Search for the cell housing the specified text and yield its [X, Y] center coordinate. 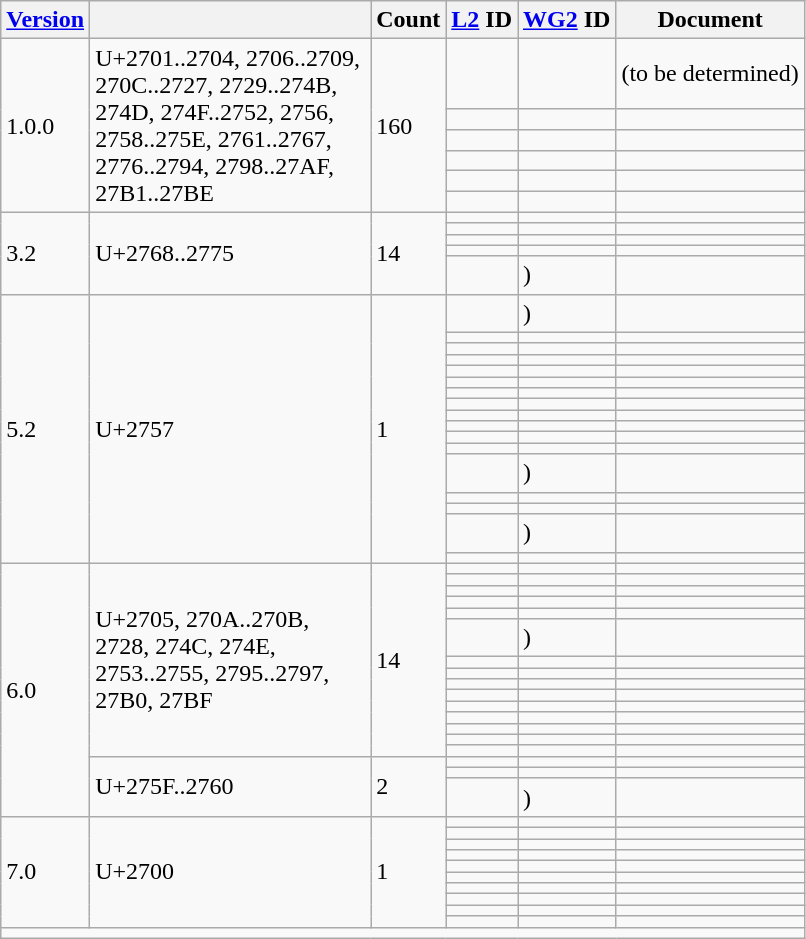
WG2 ID [567, 20]
U+2705, 270A..270B, 2728, 274C, 274E, 2753..2755, 2795..2797, 27B0, 27BF [230, 660]
U+2757 [230, 428]
2 [408, 786]
Document [710, 20]
1.0.0 [46, 126]
(to be determined) [710, 74]
3.2 [46, 253]
U+2768..2775 [230, 253]
Version [46, 20]
U+2701..2704, 2706..2709, 270C..2727, 2729..274B, 274D, 274F..2752, 2756, 2758..275E, 2761..2767, 2776..2794, 2798..27AF, 27B1..27BE [230, 126]
5.2 [46, 428]
6.0 [46, 690]
L2 ID [482, 20]
U+275F..2760 [230, 786]
Count [408, 20]
160 [408, 126]
U+2700 [230, 872]
7.0 [46, 872]
